From the cell containing the given text, extract its center point as (X, Y) coordinate. 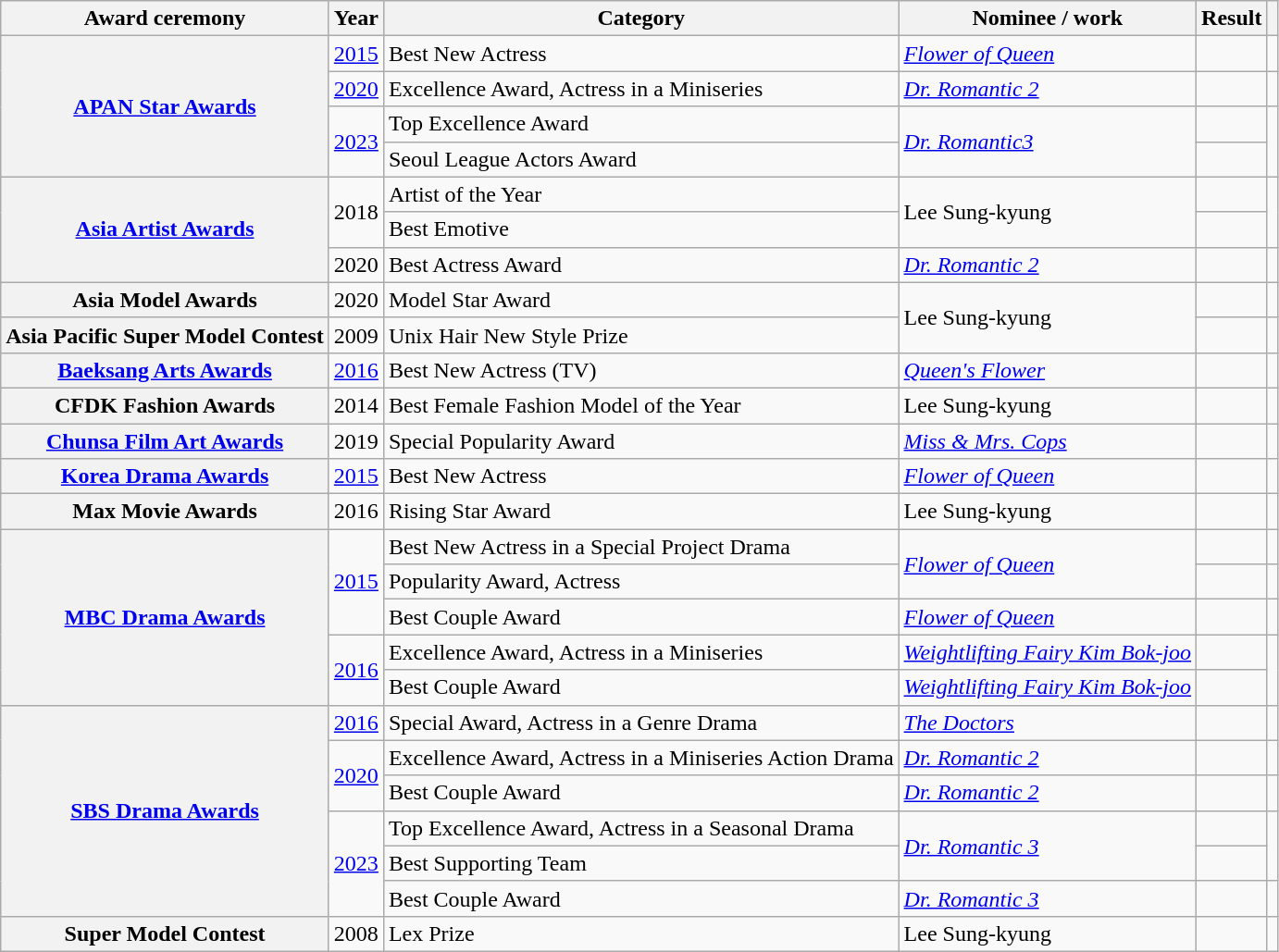
Award ceremony (165, 19)
2018 (355, 212)
2014 (355, 405)
Best Emotive (640, 229)
Special Popularity Award (640, 441)
Seoul League Actors Award (640, 159)
Best New Actress (TV) (640, 370)
Asia Model Awards (165, 300)
Artist of the Year (640, 194)
Miss & Mrs. Cops (1048, 441)
Rising Star Award (640, 512)
2009 (355, 335)
Best Female Fashion Model of the Year (640, 405)
Special Award, Actress in a Genre Drama (640, 723)
Chunsa Film Art Awards (165, 441)
CFDK Fashion Awards (165, 405)
Best Supporting Team (640, 863)
Super Model Contest (165, 933)
Baeksang Arts Awards (165, 370)
Excellence Award, Actress in a Miniseries Action Drama (640, 758)
Top Excellence Award, Actress in a Seasonal Drama (640, 828)
Best Actress Award (640, 265)
The Doctors (1048, 723)
Nominee / work (1048, 19)
Top Excellence Award (640, 124)
Asia Pacific Super Model Contest (165, 335)
Lex Prize (640, 933)
MBC Drama Awards (165, 617)
Korea Drama Awards (165, 476)
Year (355, 19)
2008 (355, 933)
Queen's Flower (1048, 370)
Model Star Award (640, 300)
Category (640, 19)
Popularity Award, Actress (640, 582)
Best New Actress in a Special Project Drama (640, 547)
Dr. Romantic3 (1048, 142)
Result (1232, 19)
SBS Drama Awards (165, 810)
APAN Star Awards (165, 106)
Max Movie Awards (165, 512)
Asia Artist Awards (165, 229)
Unix Hair New Style Prize (640, 335)
2019 (355, 441)
